Output the (X, Y) coordinate of the center of the cell containing the given text.  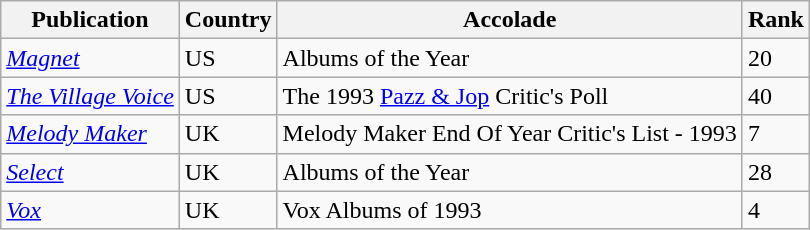
7 (776, 134)
4 (776, 210)
Vox Albums of 1993 (510, 210)
Publication (90, 20)
Melody Maker End Of Year Critic's List - 1993 (510, 134)
Select (90, 172)
The 1993 Pazz & Jop Critic's Poll (510, 96)
Magnet (90, 58)
28 (776, 172)
40 (776, 96)
The Village Voice (90, 96)
Rank (776, 20)
20 (776, 58)
Melody Maker (90, 134)
Accolade (510, 20)
Vox (90, 210)
Country (228, 20)
